Search for the cell housing the specified text and yield its [x, y] center coordinate. 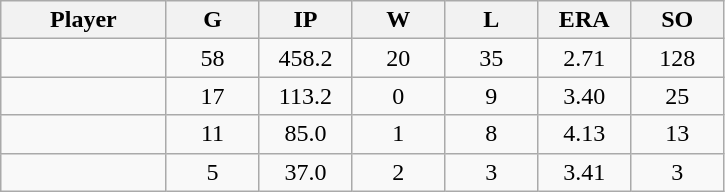
11 [212, 134]
1 [398, 134]
37.0 [306, 172]
L [492, 20]
25 [678, 96]
20 [398, 58]
458.2 [306, 58]
Player [84, 20]
IP [306, 20]
4.13 [584, 134]
128 [678, 58]
8 [492, 134]
17 [212, 96]
2 [398, 172]
35 [492, 58]
13 [678, 134]
113.2 [306, 96]
G [212, 20]
9 [492, 96]
58 [212, 58]
0 [398, 96]
3.41 [584, 172]
5 [212, 172]
85.0 [306, 134]
2.71 [584, 58]
SO [678, 20]
ERA [584, 20]
3.40 [584, 96]
W [398, 20]
